Pinpoint the cell where the given text exists, returning its (x, y) midpoint coordinate. 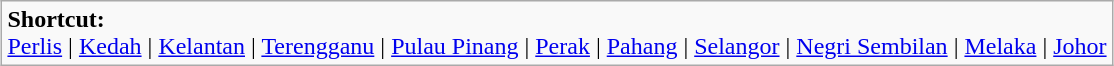
Shortcut:Perlis | Kedah | Kelantan | Terengganu | Pulau Pinang | Perak | Pahang | Selangor | Negri Sembilan | Melaka | Johor (557, 34)
